Provide the [X, Y] coordinate of the cell's center where the given text is located.  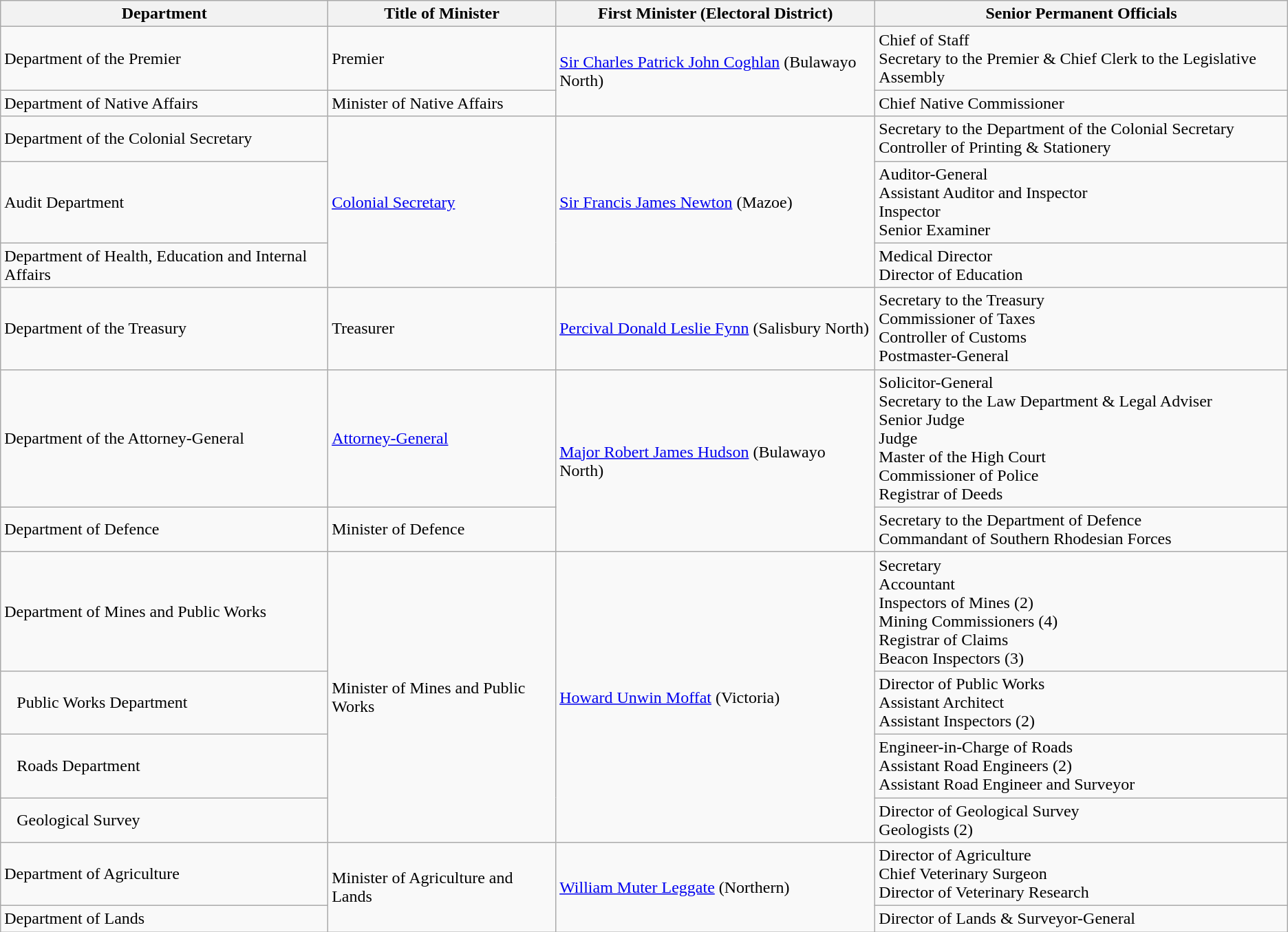
Sir Charles Patrick John Coghlan (Bulawayo North) [716, 72]
Director of Public WorksAssistant ArchitectAssistant Inspectors (2) [1082, 702]
Secretary to the TreasuryCommissioner of TaxesController of CustomsPostmaster-General [1082, 329]
Chief Native Commissioner [1082, 103]
Colonial Secretary [442, 202]
Department of the Colonial Secretary [164, 139]
William Muter Leggate (Northern) [716, 887]
Department of Native Affairs [164, 103]
Solicitor-GeneralSecretary to the Law Department & Legal AdviserSenior JudgeJudgeMaster of the High CourtCommissioner of PoliceRegistrar of Deeds [1082, 438]
Attorney-General [442, 438]
Treasurer [442, 329]
Percival Donald Leslie Fynn (Salisbury North) [716, 329]
Department of Defence [164, 530]
Audit Department [164, 202]
Director of AgricultureChief Veterinary SurgeonDirector of Veterinary Research [1082, 874]
Department of Mines and Public Works [164, 611]
Department of the Premier [164, 58]
Premier [442, 58]
Geological Survey [164, 820]
Roads Department [164, 766]
Medical DirectorDirector of Education [1082, 265]
Department of Lands [164, 919]
Sir Francis James Newton (Mazoe) [716, 202]
Major Robert James Hudson (Bulawayo North) [716, 461]
Senior Permanent Officials [1082, 14]
Chief of StaffSecretary to the Premier & Chief Clerk to the Legislative Assembly [1082, 58]
Howard Unwin Moffat (Victoria) [716, 697]
Department of Health, Education and Internal Affairs [164, 265]
Director of Lands & Surveyor-General [1082, 919]
Auditor-GeneralAssistant Auditor and InspectorInspectorSenior Examiner [1082, 202]
Director of Geological SurveyGeologists (2) [1082, 820]
First Minister (Electoral District) [716, 14]
Minister of Mines and Public Works [442, 697]
Minister of Agriculture and Lands [442, 887]
Department of the Attorney-General [164, 438]
Secretary to the Department of the Colonial SecretaryController of Printing & Stationery [1082, 139]
SecretaryAccountantInspectors of Mines (2)Mining Commissioners (4)Registrar of ClaimsBeacon Inspectors (3) [1082, 611]
Minister of Native Affairs [442, 103]
Title of Minister [442, 14]
Minister of Defence [442, 530]
Public Works Department [164, 702]
Secretary to the Department of DefenceCommandant of Southern Rhodesian Forces [1082, 530]
Engineer-in-Charge of RoadsAssistant Road Engineers (2)Assistant Road Engineer and Surveyor [1082, 766]
Department [164, 14]
Department of the Treasury [164, 329]
Department of Agriculture [164, 874]
